Pinpoint the cell where the given text exists, returning its [X, Y] midpoint coordinate. 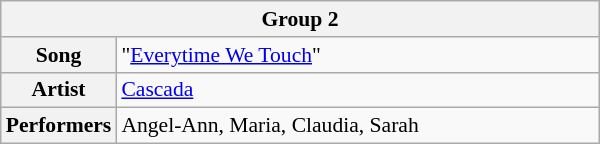
Song [59, 55]
Group 2 [300, 19]
"Everytime We Touch" [358, 55]
Cascada [358, 90]
Performers [59, 126]
Angel-Ann, Maria, Claudia, Sarah [358, 126]
Artist [59, 90]
